Find where the given text appears and provide that cell's center as [X, Y] coordinate. 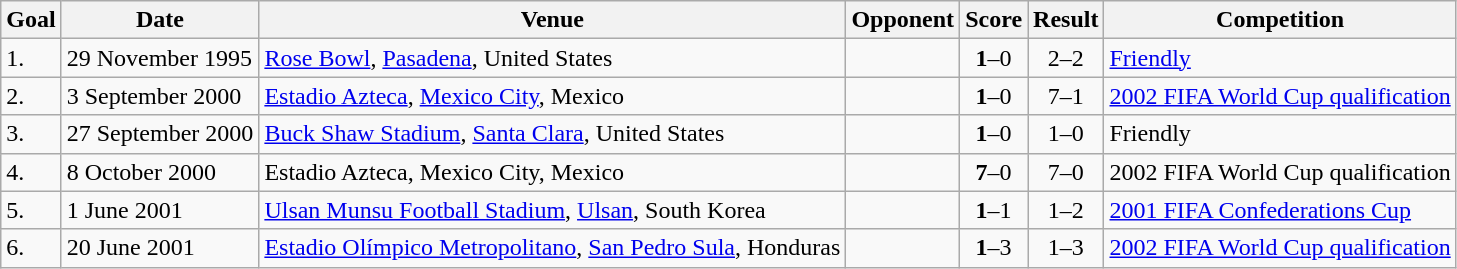
Score [994, 20]
Rose Bowl, Pasadena, United States [552, 58]
Estadio Olímpico Metropolitano, San Pedro Sula, Honduras [552, 248]
8 October 2000 [160, 172]
2. [31, 96]
1. [31, 58]
Competition [1280, 20]
Result [1066, 20]
20 June 2001 [160, 248]
27 September 2000 [160, 134]
Ulsan Munsu Football Stadium, Ulsan, South Korea [552, 210]
Date [160, 20]
1–1 [994, 210]
5. [31, 210]
2001 FIFA Confederations Cup [1280, 210]
Buck Shaw Stadium, Santa Clara, United States [552, 134]
1–2 [1066, 210]
3 September 2000 [160, 96]
1 June 2001 [160, 210]
Venue [552, 20]
Goal [31, 20]
3. [31, 134]
29 November 1995 [160, 58]
Opponent [903, 20]
4. [31, 172]
6. [31, 248]
7–1 [1066, 96]
2–2 [1066, 58]
